Search for the cell housing the specified text and yield its [X, Y] center coordinate. 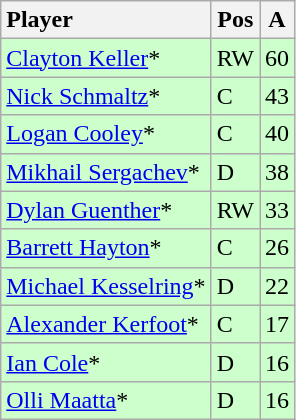
Michael Kesselring* [106, 286]
33 [278, 210]
Clayton Keller* [106, 58]
Logan Cooley* [106, 134]
Player [106, 20]
40 [278, 134]
22 [278, 286]
38 [278, 172]
A [278, 20]
60 [278, 58]
Olli Maatta* [106, 400]
Barrett Hayton* [106, 248]
Mikhail Sergachev* [106, 172]
26 [278, 248]
Alexander Kerfoot* [106, 324]
Ian Cole* [106, 362]
Dylan Guenther* [106, 210]
Nick Schmaltz* [106, 96]
43 [278, 96]
17 [278, 324]
Pos [235, 20]
